Locate the cell with the specified text and output its (x, y) center coordinate. 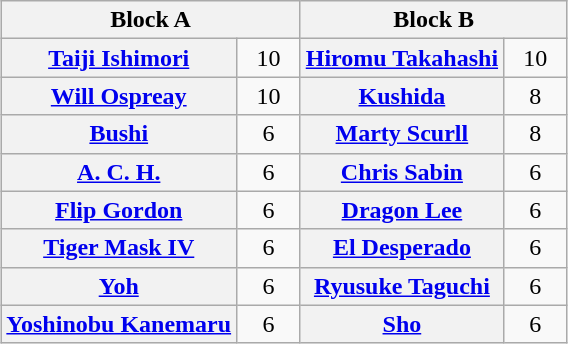
Kushida (402, 96)
Block A (150, 20)
Dragon Lee (402, 210)
Yoshinobu Kanemaru (119, 324)
Sho (402, 324)
Will Ospreay (119, 96)
Hiromu Takahashi (402, 58)
Yoh (119, 286)
Flip Gordon (119, 210)
Block B (434, 20)
Ryusuke Taguchi (402, 286)
Tiger Mask IV (119, 248)
Bushi (119, 134)
A. C. H. (119, 172)
El Desperado (402, 248)
Marty Scurll (402, 134)
Chris Sabin (402, 172)
Taiji Ishimori (119, 58)
